Locate the cell with the specified text and output its (x, y) center coordinate. 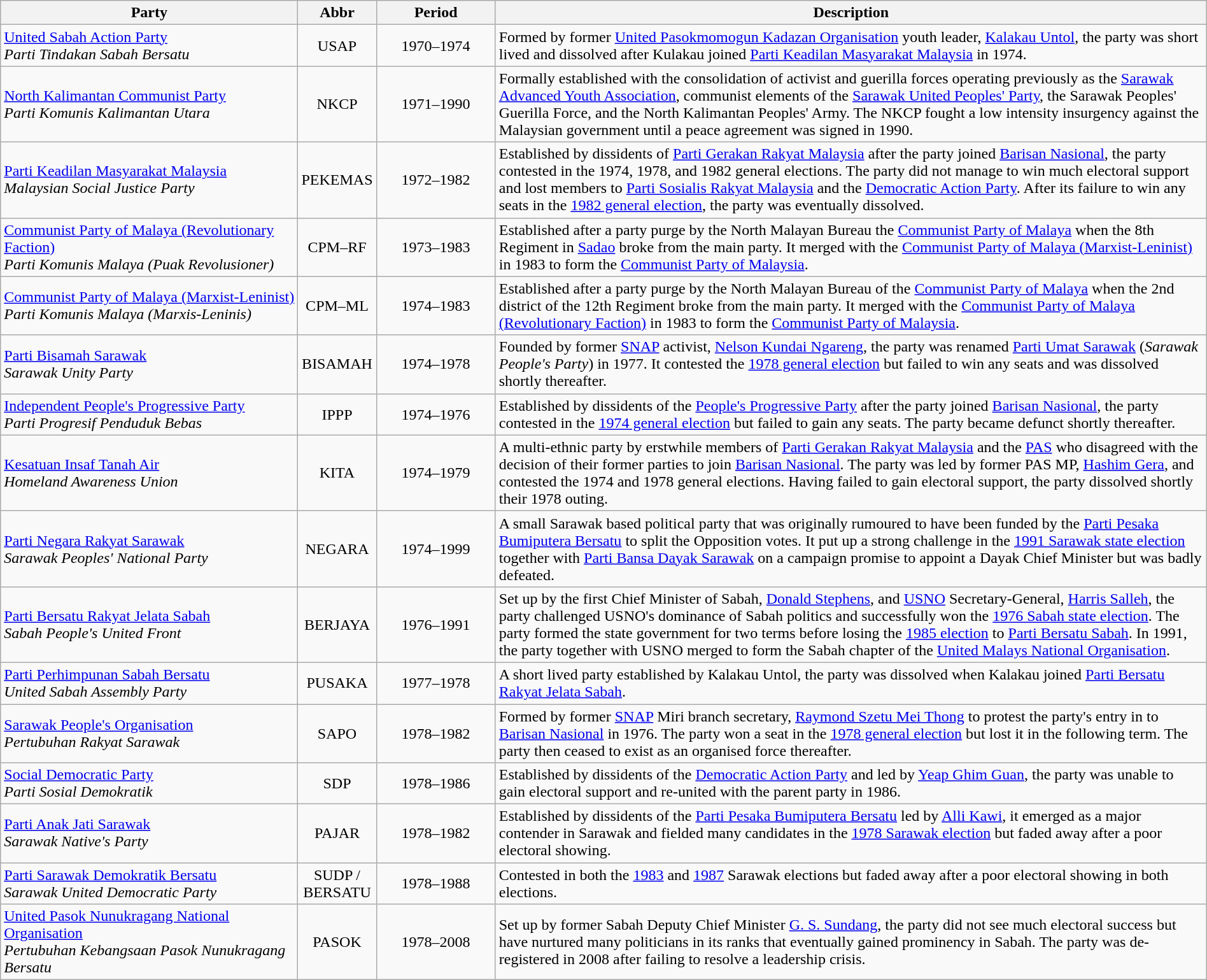
United Sabah Action PartyParti Tindakan Sabah Bersatu (149, 46)
Social Democratic PartyParti Sosial Demokratik (149, 783)
Parti Anak Jati SarawakSarawak Native's Party (149, 834)
IPPP (337, 414)
PAJAR (337, 834)
1977–1978 (435, 683)
Parti Sarawak Demokratik BersatuSarawak United Democratic Party (149, 884)
Period (435, 13)
Communist Party of Malaya (Revolutionary Faction)Parti Komunis Malaya (Puak Revolusioner) (149, 247)
1978–1986 (435, 783)
Kesatuan Insaf Tanah AirHomeland Awareness Union (149, 472)
CPM–ML (337, 306)
1974–1976 (435, 414)
Communist Party of Malaya (Marxist-Leninist)Parti Komunis Malaya (Marxis-Leninis) (149, 306)
1973–1983 (435, 247)
USAP (337, 46)
United Pasok Nunukragang National OrganisationPertubuhan Kebangsaan Pasok Nunukragang Bersatu (149, 942)
1974–1983 (435, 306)
Contested in both the 1983 and 1987 Sarawak elections but faded away after a poor electoral showing in both elections. (851, 884)
1972–1982 (435, 180)
North Kalimantan Communist PartyParti Komunis Kalimantan Utara (149, 104)
1978–2008 (435, 942)
PUSAKA (337, 683)
Independent People's Progressive PartyParti Progresif Penduduk Bebas (149, 414)
SDP (337, 783)
KITA (337, 472)
SAPO (337, 734)
Parti Bersatu Rakyat Jelata SabahSabah People's United Front (149, 624)
NEGARA (337, 549)
Abbr (337, 13)
1978–1988 (435, 884)
SUDP / BERSATU (337, 884)
A short lived party established by Kalakau Untol, the party was dissolved when Kalakau joined Parti Bersatu Rakyat Jelata Sabah. (851, 683)
1970–1974 (435, 46)
1974–1979 (435, 472)
Parti Keadilan Masyarakat MalaysiaMalaysian Social Justice Party (149, 180)
1971–1990 (435, 104)
Party (149, 13)
1974–1999 (435, 549)
Description (851, 13)
1974–1978 (435, 364)
Sarawak People's OrganisationPertubuhan Rakyat Sarawak (149, 734)
Parti Negara Rakyat SarawakSarawak Peoples' National Party (149, 549)
BISAMAH (337, 364)
PASOK (337, 942)
Parti Perhimpunan Sabah BersatuUnited Sabah Assembly Party (149, 683)
1976–1991 (435, 624)
NKCP (337, 104)
Parti Bisamah SarawakSarawak Unity Party (149, 364)
BERJAYA (337, 624)
CPM–RF (337, 247)
PEKEMAS (337, 180)
